Provide the (X, Y) coordinate of the cell's center where the given text is located.  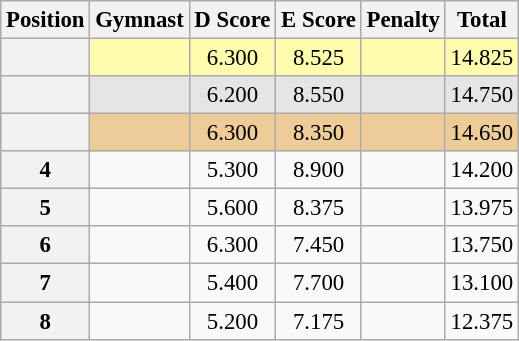
8.900 (318, 170)
14.200 (482, 170)
8.550 (318, 95)
13.750 (482, 245)
Total (482, 20)
14.650 (482, 133)
13.100 (482, 283)
Penalty (403, 20)
8.350 (318, 133)
7 (46, 283)
7.700 (318, 283)
6 (46, 245)
7.450 (318, 245)
8 (46, 321)
8.375 (318, 208)
6.200 (232, 95)
5 (46, 208)
Position (46, 20)
14.750 (482, 95)
8.525 (318, 58)
E Score (318, 20)
5.600 (232, 208)
12.375 (482, 321)
14.825 (482, 58)
4 (46, 170)
5.200 (232, 321)
7.175 (318, 321)
13.975 (482, 208)
Gymnast (140, 20)
5.300 (232, 170)
5.400 (232, 283)
D Score (232, 20)
